Find where the given text appears and provide that cell's center as [X, Y] coordinate. 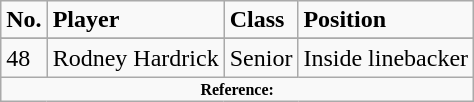
No. [24, 20]
Inside linebacker [386, 58]
Position [386, 20]
48 [24, 58]
Class [261, 20]
Reference: [238, 89]
Rodney Hardrick [136, 58]
Senior [261, 58]
Player [136, 20]
